Provide the (x, y) coordinate of the cell's center where the given text is located.  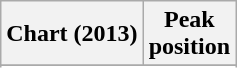
Chart (2013) (72, 34)
Peakposition (189, 34)
